Detect which cell encompasses the target text, then output its [X, Y] center coordinate. 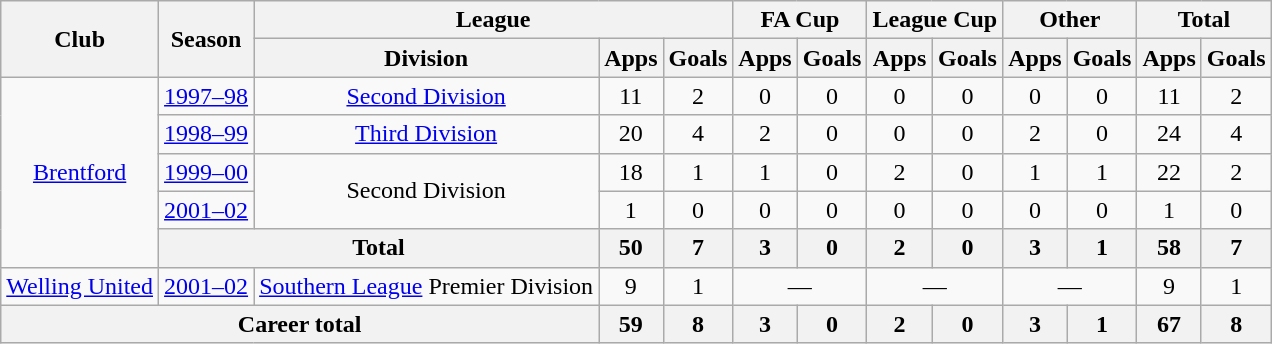
1998–99 [206, 134]
Other [1070, 20]
59 [631, 324]
50 [631, 248]
Club [80, 39]
Career total [300, 324]
67 [1169, 324]
League Cup [935, 20]
Third Division [426, 134]
24 [1169, 134]
22 [1169, 172]
20 [631, 134]
FA Cup [800, 20]
58 [1169, 248]
Division [426, 58]
18 [631, 172]
1997–98 [206, 96]
League [494, 20]
1999–00 [206, 172]
Southern League Premier Division [426, 286]
Welling United [80, 286]
Brentford [80, 172]
Season [206, 39]
